Return (X, Y) of the center of cell containing provided text 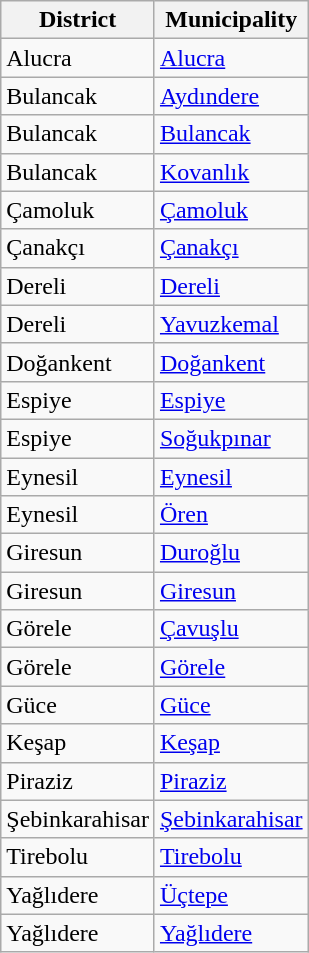
Municipality (231, 20)
Yavuzkemal (231, 324)
Kovanlık (231, 172)
Ören (231, 515)
Soğukpınar (231, 438)
Duroğlu (231, 553)
District (78, 20)
Aydındere (231, 96)
Üçtepe (231, 895)
Çavuşlu (231, 629)
